Output the [x, y] coordinate of the center of the cell containing the given text.  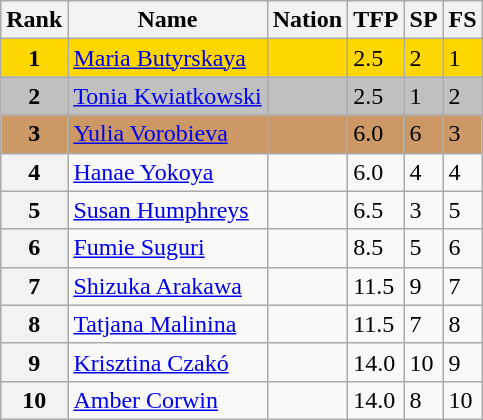
Amber Corwin [168, 400]
TFP [376, 20]
Rank [34, 20]
Shizuka Arakawa [168, 286]
Tatjana Malinina [168, 324]
FS [462, 20]
6.5 [376, 210]
Fumie Suguri [168, 248]
Krisztina Czakó [168, 362]
8.5 [376, 248]
Yulia Vorobieva [168, 134]
Name [168, 20]
Susan Humphreys [168, 210]
Hanae Yokoya [168, 172]
SP [424, 20]
Maria Butyrskaya [168, 58]
Nation [307, 20]
Tonia Kwiatkowski [168, 96]
